Find where the given text appears and provide that cell's center as (X, Y) coordinate. 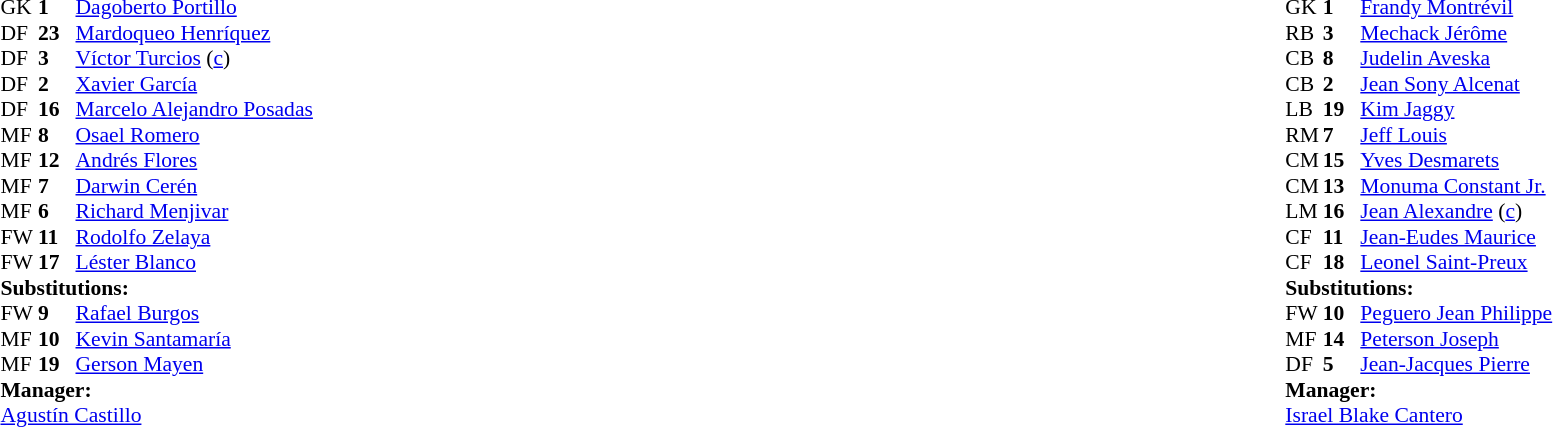
LM (1304, 211)
Jean Sony Alcenat (1456, 84)
Monuma Constant Jr. (1456, 186)
Xavier García (194, 84)
LB (1304, 109)
Marcelo Alejandro Posadas (194, 109)
Andrés Flores (194, 161)
Richard Menjivar (194, 211)
Gerson Mayen (194, 365)
17 (57, 263)
RB (1304, 33)
Jean-Jacques Pierre (1456, 365)
Jean-Eudes Maurice (1456, 237)
Víctor Turcios (c) (194, 59)
15 (1342, 161)
Leonel Saint-Preux (1456, 263)
Osael Romero (194, 135)
Peterson Joseph (1456, 339)
Mechack Jérôme (1456, 33)
RM (1304, 135)
Jeff Louis (1456, 135)
Kim Jaggy (1456, 109)
Darwin Cerén (194, 186)
Peguero Jean Philippe (1456, 313)
Judelin Aveska (1456, 59)
23 (57, 33)
Rodolfo Zelaya (194, 237)
Jean Alexandre (c) (1456, 211)
18 (1342, 263)
6 (57, 211)
13 (1342, 186)
Kevin Santamaría (194, 339)
Yves Desmarets (1456, 161)
14 (1342, 339)
5 (1342, 365)
Rafael Burgos (194, 313)
Léster Blanco (194, 263)
Mardoqueo Henríquez (194, 33)
9 (57, 313)
12 (57, 161)
